Capture the cell that displays the provided text and extract its [x, y] central coordinate. 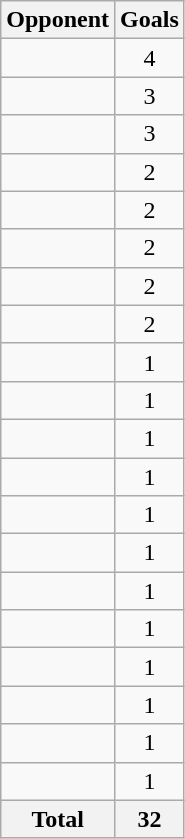
Total [58, 819]
Opponent [58, 20]
32 [150, 819]
4 [150, 58]
Goals [150, 20]
